Output the [x, y] coordinate of the center of the cell containing the given text.  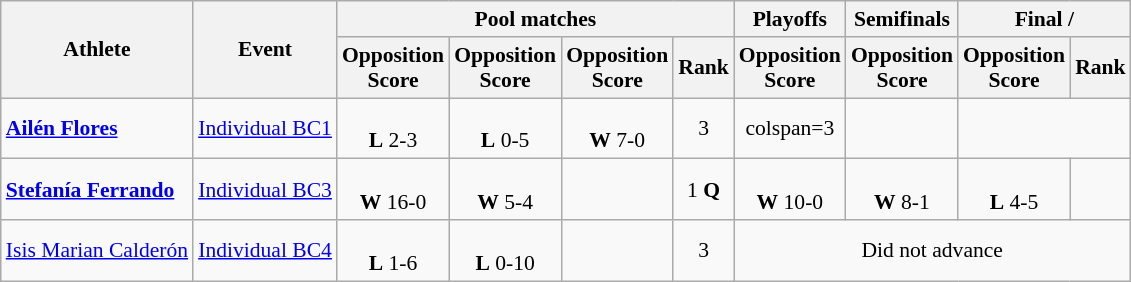
Isis Marian Calderón [97, 250]
W 5-4 [505, 190]
W 10-0 [790, 190]
Ailén Flores [97, 128]
W 7-0 [617, 128]
Event [265, 50]
L 1-6 [393, 250]
Individual BC3 [265, 190]
Did not advance [932, 250]
W 16-0 [393, 190]
colspan=3 [790, 128]
W 8-1 [902, 190]
Semifinals [902, 19]
L 4-5 [1014, 190]
Stefanía Ferrando [97, 190]
1 Q [704, 190]
Pool matches [536, 19]
L 0-5 [505, 128]
Playoffs [790, 19]
L 0-10 [505, 250]
Athlete [97, 50]
Final / [1044, 19]
Individual BC4 [265, 250]
L 2-3 [393, 128]
Individual BC1 [265, 128]
